Determine the (x, y) coordinate at the center of the cell enclosing the given text.  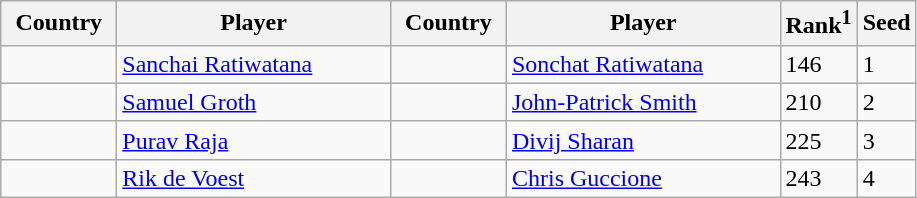
1 (886, 64)
Purav Raja (254, 140)
146 (818, 64)
Samuel Groth (254, 102)
210 (818, 102)
Sanchai Ratiwatana (254, 64)
243 (818, 178)
Seed (886, 24)
4 (886, 178)
225 (818, 140)
2 (886, 102)
3 (886, 140)
John-Patrick Smith (643, 102)
Rik de Voest (254, 178)
Sonchat Ratiwatana (643, 64)
Chris Guccione (643, 178)
Rank1 (818, 24)
Divij Sharan (643, 140)
